Determine the [x, y] coordinate at the center of the cell enclosing the given text.  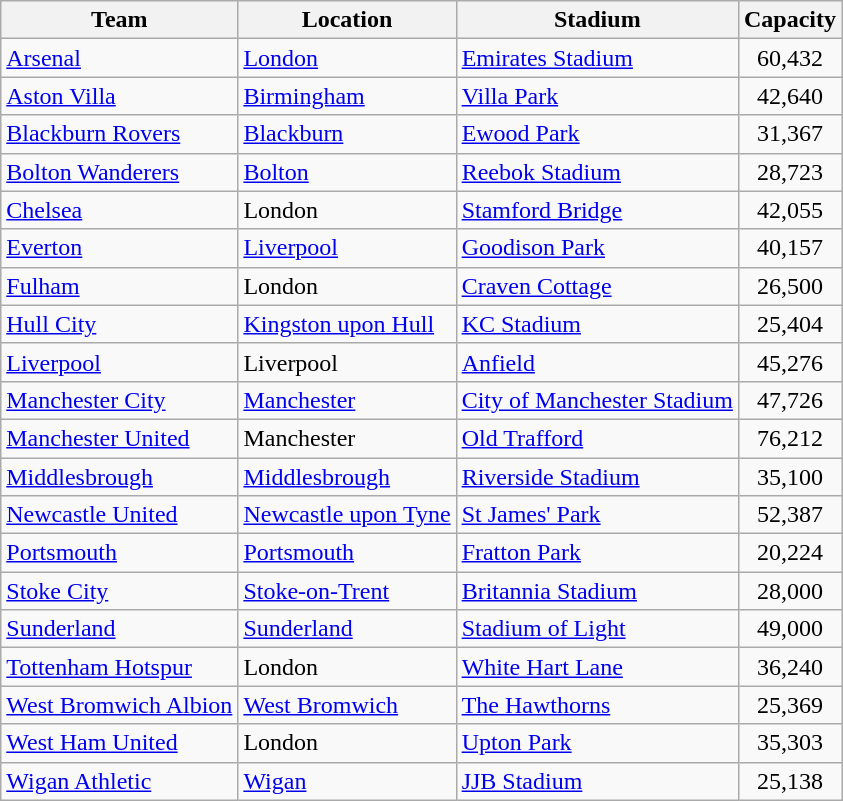
Upton Park [597, 743]
West Bromwich [347, 705]
Manchester City [120, 400]
Stadium [597, 20]
Villa Park [597, 96]
Stadium of Light [597, 629]
Emirates Stadium [597, 58]
31,367 [790, 134]
White Hart Lane [597, 667]
42,055 [790, 210]
Chelsea [120, 210]
JJB Stadium [597, 781]
25,404 [790, 324]
Newcastle United [120, 515]
Reebok Stadium [597, 172]
Kingston upon Hull [347, 324]
Tottenham Hotspur [120, 667]
Craven Cottage [597, 286]
Blackburn Rovers [120, 134]
76,212 [790, 438]
Capacity [790, 20]
Ewood Park [597, 134]
St James' Park [597, 515]
40,157 [790, 248]
Goodison Park [597, 248]
West Ham United [120, 743]
Birmingham [347, 96]
47,726 [790, 400]
The Hawthorns [597, 705]
49,000 [790, 629]
35,303 [790, 743]
Hull City [120, 324]
Stoke City [120, 591]
45,276 [790, 362]
28,000 [790, 591]
Wigan [347, 781]
Everton [120, 248]
Stoke-on-Trent [347, 591]
Manchester United [120, 438]
25,138 [790, 781]
Bolton [347, 172]
West Bromwich Albion [120, 705]
Fulham [120, 286]
36,240 [790, 667]
35,100 [790, 477]
Location [347, 20]
Team [120, 20]
Britannia Stadium [597, 591]
Arsenal [120, 58]
Anfield [597, 362]
Riverside Stadium [597, 477]
28,723 [790, 172]
26,500 [790, 286]
Blackburn [347, 134]
Stamford Bridge [597, 210]
42,640 [790, 96]
Fratton Park [597, 553]
Aston Villa [120, 96]
Old Trafford [597, 438]
Wigan Athletic [120, 781]
Bolton Wanderers [120, 172]
City of Manchester Stadium [597, 400]
25,369 [790, 705]
20,224 [790, 553]
Newcastle upon Tyne [347, 515]
60,432 [790, 58]
52,387 [790, 515]
KC Stadium [597, 324]
